Scan for the cell matching the given text and deliver its (x, y) coordinate at center. 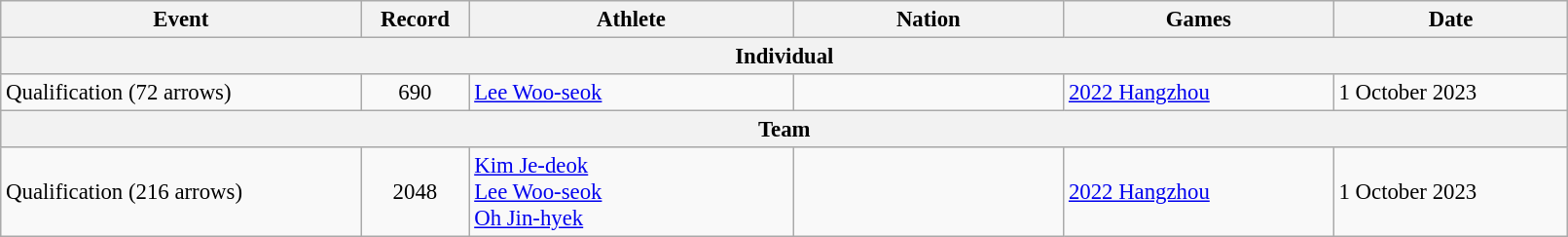
Athlete (631, 20)
690 (415, 93)
Date (1450, 20)
Record (415, 20)
Team (784, 130)
Event (181, 20)
Qualification (216 arrows) (181, 192)
Games (1199, 20)
Individual (784, 57)
Kim Je-deokLee Woo-seokOh Jin-hyek (631, 192)
Qualification (72 arrows) (181, 93)
Nation (929, 20)
Lee Woo-seok (631, 93)
2048 (415, 192)
